Determine the [x, y] coordinate at the center of the cell enclosing the given text.  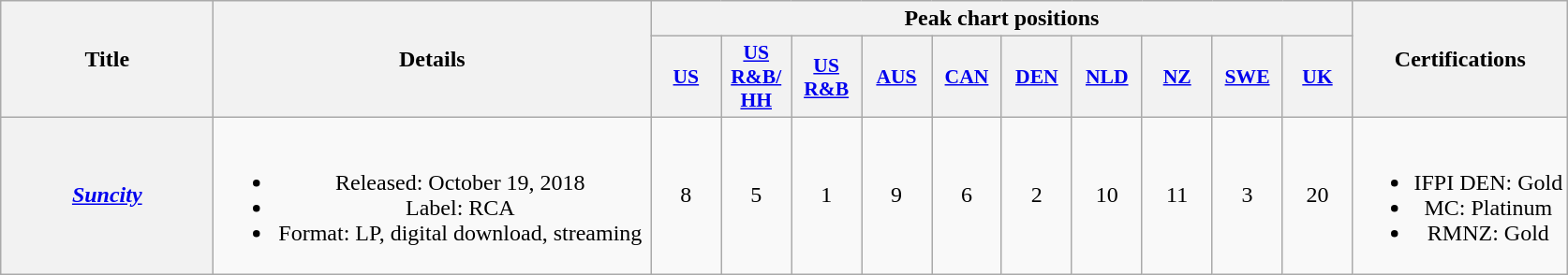
AUS [897, 77]
6 [967, 195]
Title [107, 60]
US R&B [826, 77]
1 [826, 195]
IFPI DEN: GoldMC: PlatinumRMNZ: Gold [1460, 195]
Peak chart positions [1002, 19]
Released: October 19, 2018Label: RCAFormat: LP, digital download, streaming [433, 195]
CAN [967, 77]
NZ [1176, 77]
11 [1176, 195]
US [686, 77]
Certifications [1460, 60]
10 [1107, 195]
USR&B/HH [757, 77]
3 [1248, 195]
NLD [1107, 77]
8 [686, 195]
Suncity [107, 195]
9 [897, 195]
20 [1317, 195]
2 [1036, 195]
5 [757, 195]
Details [433, 60]
UK [1317, 77]
DEN [1036, 77]
SWE [1248, 77]
